Return the (x, y) coordinate for the center point of the cell that contains the specified text.  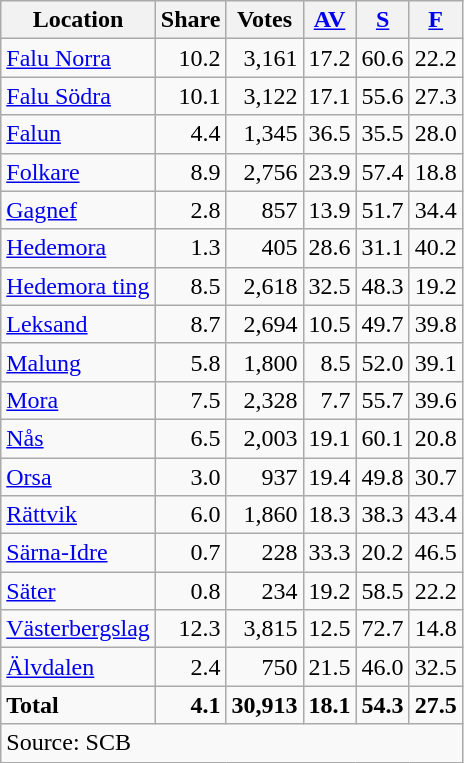
4.4 (190, 134)
10.1 (190, 96)
6.5 (190, 438)
23.9 (330, 172)
33.3 (330, 553)
1,345 (264, 134)
3,815 (264, 629)
Hedemora ting (78, 286)
12.5 (330, 629)
1,860 (264, 515)
14.8 (436, 629)
72.7 (382, 629)
17.1 (330, 96)
39.1 (436, 362)
38.3 (382, 515)
857 (264, 210)
Särna-Idre (78, 553)
49.8 (382, 477)
51.7 (382, 210)
Gagnef (78, 210)
46.0 (382, 667)
405 (264, 248)
20.8 (436, 438)
3,161 (264, 58)
5.8 (190, 362)
Folkare (78, 172)
40.2 (436, 248)
18.1 (330, 705)
2,003 (264, 438)
0.7 (190, 553)
30,913 (264, 705)
4.1 (190, 705)
1.3 (190, 248)
Location (78, 20)
52.0 (382, 362)
19.1 (330, 438)
Säter (78, 591)
2,694 (264, 324)
2,756 (264, 172)
57.4 (382, 172)
18.3 (330, 515)
7.7 (330, 400)
55.7 (382, 400)
12.3 (190, 629)
43.4 (436, 515)
Älvdalen (78, 667)
Source: SCB (232, 743)
17.2 (330, 58)
8.7 (190, 324)
8.9 (190, 172)
1,800 (264, 362)
Leksand (78, 324)
55.6 (382, 96)
234 (264, 591)
60.6 (382, 58)
Falu Södra (78, 96)
F (436, 20)
2,618 (264, 286)
27.5 (436, 705)
39.6 (436, 400)
18.8 (436, 172)
48.3 (382, 286)
60.1 (382, 438)
19.4 (330, 477)
10.2 (190, 58)
28.0 (436, 134)
Votes (264, 20)
Falun (78, 134)
39.8 (436, 324)
54.3 (382, 705)
31.1 (382, 248)
2.4 (190, 667)
7.5 (190, 400)
Malung (78, 362)
Rättvik (78, 515)
13.9 (330, 210)
21.5 (330, 667)
0.8 (190, 591)
35.5 (382, 134)
34.4 (436, 210)
10.5 (330, 324)
Total (78, 705)
Västerbergslag (78, 629)
46.5 (436, 553)
6.0 (190, 515)
3.0 (190, 477)
228 (264, 553)
58.5 (382, 591)
Hedemora (78, 248)
Nås (78, 438)
AV (330, 20)
28.6 (330, 248)
30.7 (436, 477)
Share (190, 20)
20.2 (382, 553)
750 (264, 667)
36.5 (330, 134)
Orsa (78, 477)
27.3 (436, 96)
S (382, 20)
937 (264, 477)
Mora (78, 400)
2,328 (264, 400)
3,122 (264, 96)
2.8 (190, 210)
Falu Norra (78, 58)
49.7 (382, 324)
